Capture the cell that displays the provided text and extract its (x, y) central coordinate. 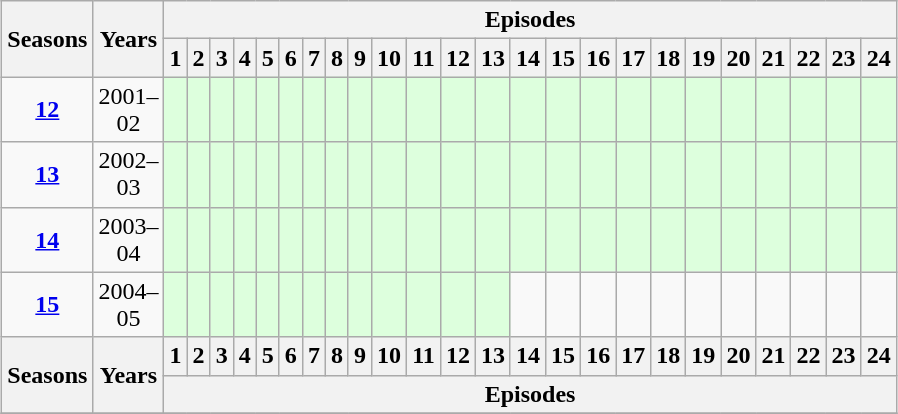
2002–03 (128, 174)
2001–02 (128, 110)
2003–04 (128, 240)
2004–05 (128, 304)
